Provide the (x, y) coordinate of the cell's center where the given text is located.  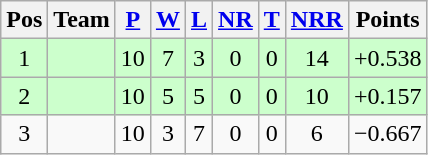
W (168, 20)
+0.157 (388, 96)
L (198, 20)
Pos (24, 20)
14 (316, 58)
Team (82, 20)
Points (388, 20)
+0.538 (388, 58)
6 (316, 134)
NRR (316, 20)
−0.667 (388, 134)
2 (24, 96)
T (272, 20)
NR (236, 20)
1 (24, 58)
P (132, 20)
